Extract the [X, Y] coordinate from the center of the cell holding the provided text.  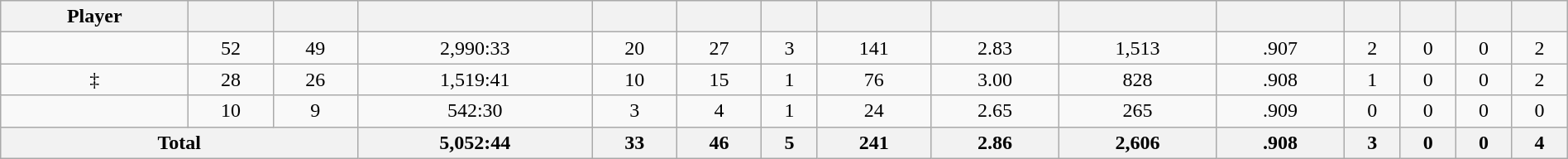
5 [789, 142]
15 [719, 79]
.907 [1280, 48]
49 [315, 48]
Total [179, 142]
.909 [1280, 111]
24 [873, 111]
28 [231, 79]
2,990:33 [475, 48]
33 [634, 142]
265 [1138, 111]
20 [634, 48]
2.83 [996, 48]
5,052:44 [475, 142]
27 [719, 48]
141 [873, 48]
46 [719, 142]
2.86 [996, 142]
2,606 [1138, 142]
3.00 [996, 79]
9 [315, 111]
76 [873, 79]
26 [315, 79]
1,513 [1138, 48]
1,519:41 [475, 79]
828 [1138, 79]
Player [94, 17]
2.65 [996, 111]
52 [231, 48]
542:30 [475, 111]
‡ [94, 79]
241 [873, 142]
